Identify which cell holds the provided text, then report its (x, y) central coordinate. 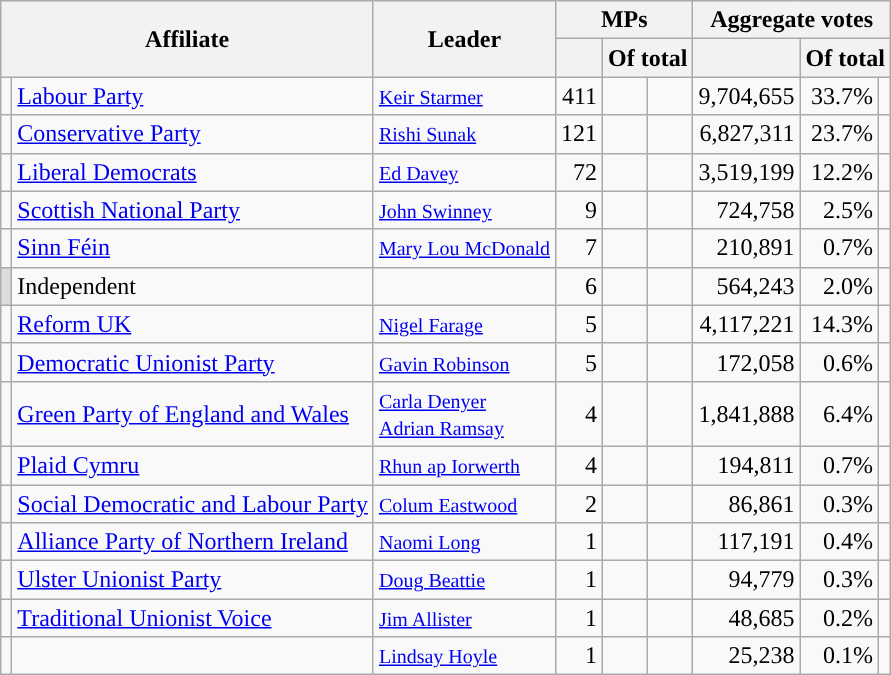
Conservative Party (193, 134)
Scottish National Party (193, 210)
3,519,199 (746, 172)
Labour Party (193, 96)
Green Party of England and Wales (193, 414)
Ed Davey (464, 172)
7 (580, 248)
724,758 (746, 210)
Carla DenyerAdrian Ramsay (464, 414)
Jim Allister (464, 618)
Traditional Unionist Voice (193, 618)
Reform UK (193, 324)
Lindsay Hoyle (464, 656)
Democratic Unionist Party (193, 362)
MPs (624, 20)
0.1% (839, 656)
72 (580, 172)
117,191 (746, 542)
Gavin Robinson (464, 362)
Independent (193, 286)
94,779 (746, 580)
Rishi Sunak (464, 134)
12.2% (839, 172)
564,243 (746, 286)
9 (580, 210)
6 (580, 286)
John Swinney (464, 210)
172,058 (746, 362)
Leader (464, 39)
Ulster Unionist Party (193, 580)
2 (580, 503)
2.5% (839, 210)
9,704,655 (746, 96)
2.0% (839, 286)
Sinn Féin (193, 248)
Colum Eastwood (464, 503)
121 (580, 134)
Doug Beattie (464, 580)
Aggregate votes (792, 20)
86,861 (746, 503)
33.7% (839, 96)
Plaid Cymru (193, 465)
Affiliate (188, 39)
Rhun ap Iorwerth (464, 465)
194,811 (746, 465)
0.2% (839, 618)
Nigel Farage (464, 324)
14.3% (839, 324)
Mary Lou McDonald (464, 248)
6.4% (839, 414)
Naomi Long (464, 542)
6,827,311 (746, 134)
210,891 (746, 248)
0.4% (839, 542)
Liberal Democrats (193, 172)
0.6% (839, 362)
Keir Starmer (464, 96)
48,685 (746, 618)
25,238 (746, 656)
4,117,221 (746, 324)
23.7% (839, 134)
Alliance Party of Northern Ireland (193, 542)
1,841,888 (746, 414)
Social Democratic and Labour Party (193, 503)
411 (580, 96)
